Return [X, Y] of the center of cell containing provided text 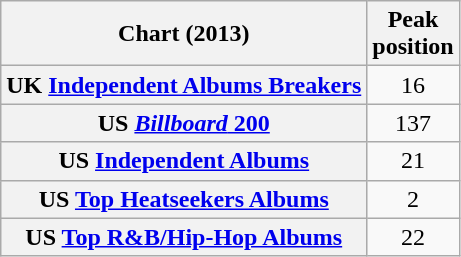
21 [413, 161]
US Top Heatseekers Albums [184, 199]
US Independent Albums [184, 161]
US Billboard 200 [184, 123]
22 [413, 237]
UK Independent Albums Breakers [184, 85]
Peakposition [413, 34]
137 [413, 123]
Chart (2013) [184, 34]
2 [413, 199]
16 [413, 85]
US Top R&B/Hip-Hop Albums [184, 237]
